Extract the (x, y) coordinate from the center of the cell holding the provided text.  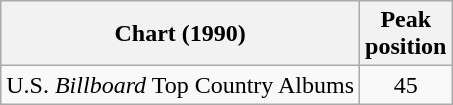
U.S. Billboard Top Country Albums (180, 85)
Peakposition (406, 34)
45 (406, 85)
Chart (1990) (180, 34)
